Capture the cell that displays the provided text and extract its [X, Y] central coordinate. 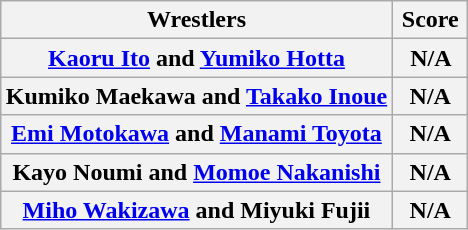
Kaoru Ito and Yumiko Hotta [196, 58]
Emi Motokawa and Manami Toyota [196, 134]
Wrestlers [196, 20]
Score [430, 20]
Kumiko Maekawa and Takako Inoue [196, 96]
Miho Wakizawa and Miyuki Fujii [196, 210]
Kayo Noumi and Momoe Nakanishi [196, 172]
